Return the (X, Y) coordinate for the center point of the cell that contains the specified text.  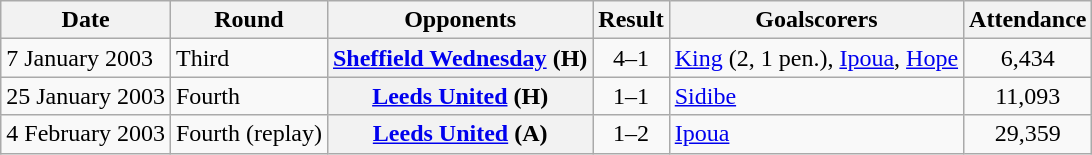
4–1 (631, 58)
29,359 (1028, 134)
Sheffield Wednesday (H) (460, 58)
Fourth (248, 96)
4 February 2003 (86, 134)
Sidibe (816, 96)
11,093 (1028, 96)
King (2, 1 pen.), Ipoua, Hope (816, 58)
Ipoua (816, 134)
7 January 2003 (86, 58)
1–1 (631, 96)
Goalscorers (816, 20)
Attendance (1028, 20)
Date (86, 20)
Leeds United (A) (460, 134)
6,434 (1028, 58)
Leeds United (H) (460, 96)
Opponents (460, 20)
1–2 (631, 134)
Fourth (replay) (248, 134)
Third (248, 58)
Round (248, 20)
Result (631, 20)
25 January 2003 (86, 96)
